From the cell containing the given text, extract its center point as [x, y] coordinate. 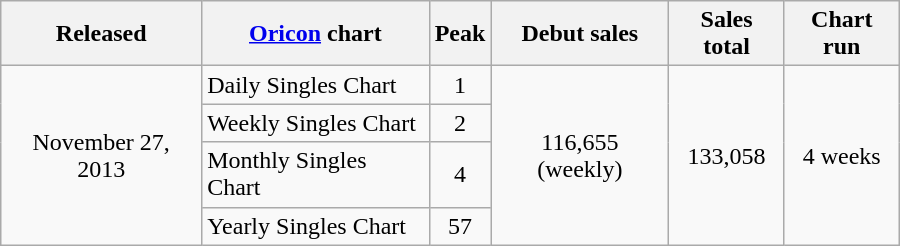
November 27, 2013 [102, 156]
Daily Singles Chart [316, 85]
Sales total [726, 34]
Peak [460, 34]
Weekly Singles Chart [316, 123]
4 [460, 174]
Debut sales [580, 34]
116,655 (weekly) [580, 156]
1 [460, 85]
Oricon chart [316, 34]
133,058 [726, 156]
Yearly Singles Chart [316, 226]
2 [460, 123]
57 [460, 226]
Chart run [842, 34]
Monthly Singles Chart [316, 174]
4 weeks [842, 156]
Released [102, 34]
